Scan for the cell matching the given text and deliver its [X, Y] coordinate at center. 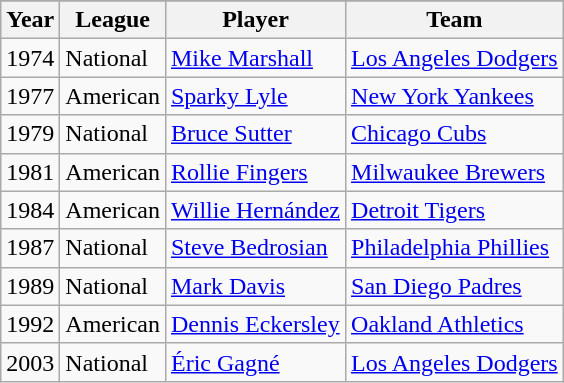
League [113, 20]
Mark Davis [255, 286]
New York Yankees [455, 96]
Sparky Lyle [255, 96]
1981 [30, 172]
1989 [30, 286]
Bruce Sutter [255, 134]
Éric Gagné [255, 362]
Dennis Eckersley [255, 324]
Mike Marshall [255, 58]
Player [255, 20]
1974 [30, 58]
Year [30, 20]
Willie Hernández [255, 210]
Philadelphia Phillies [455, 248]
2003 [30, 362]
Milwaukee Brewers [455, 172]
San Diego Padres [455, 286]
Chicago Cubs [455, 134]
Oakland Athletics [455, 324]
Steve Bedrosian [255, 248]
Detroit Tigers [455, 210]
1987 [30, 248]
1984 [30, 210]
1992 [30, 324]
Team [455, 20]
1977 [30, 96]
1979 [30, 134]
Rollie Fingers [255, 172]
